Determine the (x, y) coordinate at the center of the cell enclosing the given text.  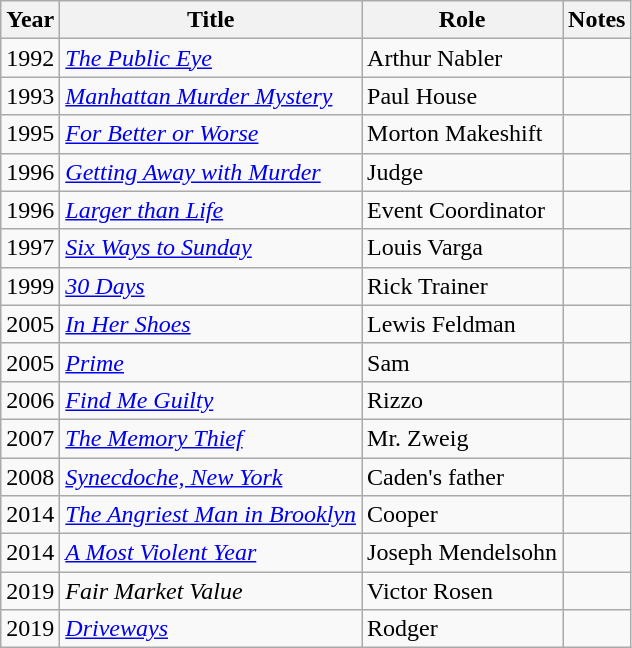
Judge (462, 172)
2006 (30, 400)
Rodger (462, 629)
A Most Violent Year (211, 553)
Event Coordinator (462, 210)
Lewis Feldman (462, 324)
Rick Trainer (462, 286)
Driveways (211, 629)
Arthur Nabler (462, 58)
Getting Away with Murder (211, 172)
Joseph Mendelsohn (462, 553)
For Better or Worse (211, 134)
Synecdoche, New York (211, 477)
Find Me Guilty (211, 400)
Sam (462, 362)
2008 (30, 477)
Mr. Zweig (462, 438)
Louis Varga (462, 248)
Title (211, 20)
The Public Eye (211, 58)
Fair Market Value (211, 591)
Paul House (462, 96)
Role (462, 20)
Caden's father (462, 477)
1997 (30, 248)
1995 (30, 134)
Prime (211, 362)
The Angriest Man in Brooklyn (211, 515)
Notes (597, 20)
Six Ways to Sunday (211, 248)
30 Days (211, 286)
Manhattan Murder Mystery (211, 96)
1993 (30, 96)
Victor Rosen (462, 591)
Rizzo (462, 400)
Larger than Life (211, 210)
2007 (30, 438)
Morton Makeshift (462, 134)
The Memory Thief (211, 438)
1999 (30, 286)
In Her Shoes (211, 324)
Cooper (462, 515)
1992 (30, 58)
Year (30, 20)
